From the cell containing the given text, extract its center point as (X, Y) coordinate. 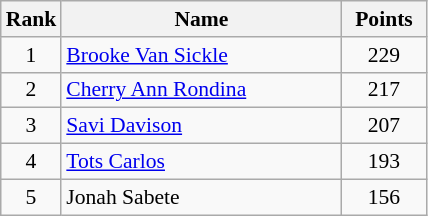
3 (32, 126)
4 (32, 162)
5 (32, 197)
193 (384, 162)
217 (384, 90)
Name (201, 19)
2 (32, 90)
156 (384, 197)
Tots Carlos (201, 162)
Cherry Ann Rondina (201, 90)
Jonah Sabete (201, 197)
Brooke Van Sickle (201, 55)
207 (384, 126)
Savi Davison (201, 126)
Points (384, 19)
1 (32, 55)
Rank (32, 19)
229 (384, 55)
